Scan for the cell matching the given text and deliver its [X, Y] coordinate at center. 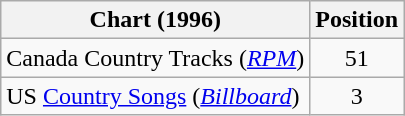
Position [357, 20]
US Country Songs (Billboard) [156, 96]
Canada Country Tracks (RPM) [156, 58]
Chart (1996) [156, 20]
51 [357, 58]
3 [357, 96]
